Determine the (X, Y) coordinate at the center of the cell enclosing the given text.  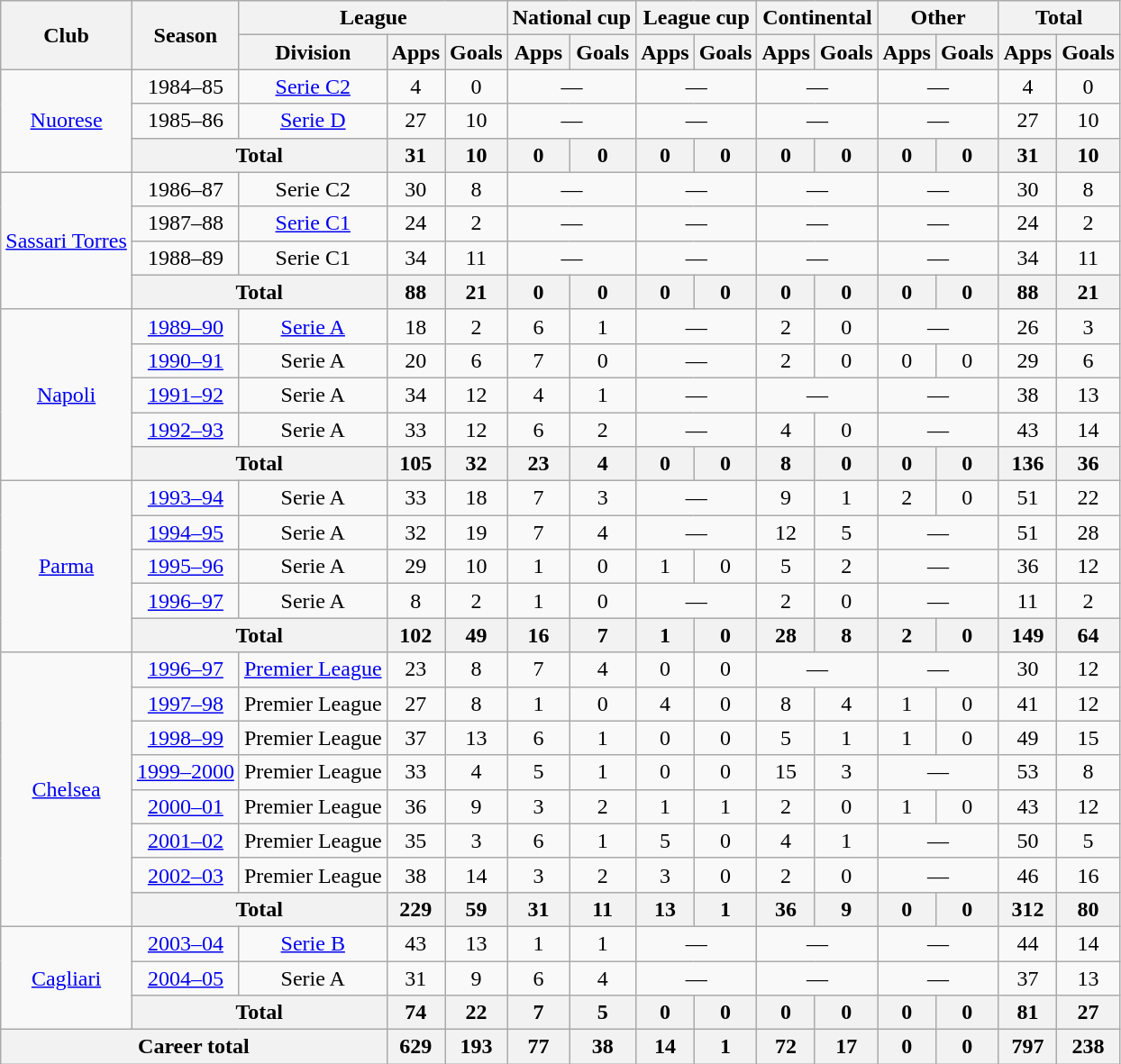
Sassari Torres (67, 241)
1991–92 (186, 395)
National cup (571, 18)
1995–96 (186, 567)
2004–05 (186, 978)
26 (1027, 326)
193 (477, 1047)
Parma (67, 567)
2002–03 (186, 875)
1989–90 (186, 326)
Other (938, 18)
1984–85 (186, 86)
74 (415, 1013)
1987–88 (186, 223)
Club (67, 35)
2003–04 (186, 943)
Career total (194, 1047)
35 (415, 841)
Division (313, 52)
149 (1027, 635)
17 (846, 1047)
1992–93 (186, 430)
53 (1027, 772)
Nuorese (67, 121)
Napoli (67, 395)
238 (1089, 1047)
72 (786, 1047)
19 (477, 532)
229 (415, 909)
1988–89 (186, 258)
41 (1027, 704)
1997–98 (186, 704)
2000–01 (186, 806)
136 (1027, 464)
League cup (697, 18)
League (373, 18)
Serie D (313, 121)
80 (1089, 909)
64 (1089, 635)
50 (1027, 841)
1986–87 (186, 189)
46 (1027, 875)
Season (186, 35)
Cagliari (67, 978)
Continental (817, 18)
1999–2000 (186, 772)
Chelsea (67, 789)
20 (415, 360)
1993–94 (186, 498)
312 (1027, 909)
102 (415, 635)
77 (538, 1047)
2001–02 (186, 841)
1990–91 (186, 360)
Serie B (313, 943)
44 (1027, 943)
105 (415, 464)
797 (1027, 1047)
1985–86 (186, 121)
81 (1027, 1013)
1998–99 (186, 738)
629 (415, 1047)
59 (477, 909)
1994–95 (186, 532)
